Find where the given text appears and provide that cell's center as [x, y] coordinate. 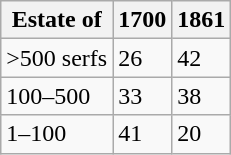
1700 [142, 20]
100–500 [57, 96]
20 [202, 134]
1–100 [57, 134]
33 [142, 96]
38 [202, 96]
>500 serfs [57, 58]
26 [142, 58]
41 [142, 134]
Estate of [57, 20]
1861 [202, 20]
42 [202, 58]
